Locate the cell with the specified text and output its [X, Y] center coordinate. 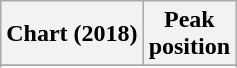
Chart (2018) [72, 34]
Peakposition [189, 34]
